For the text-containing cell, return its midpoint in (X, Y) coordinate format. 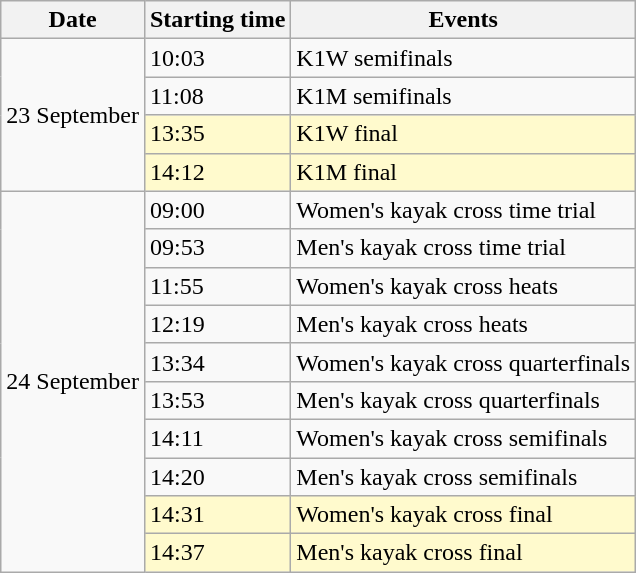
K1W final (464, 134)
11:08 (217, 96)
Men's kayak cross heats (464, 324)
12:19 (217, 324)
Women's kayak cross heats (464, 286)
Men's kayak cross time trial (464, 248)
09:53 (217, 248)
K1W semifinals (464, 58)
14:11 (217, 438)
14:20 (217, 477)
Women's kayak cross final (464, 515)
13:53 (217, 400)
Men's kayak cross final (464, 553)
14:31 (217, 515)
23 September (73, 115)
11:55 (217, 286)
13:35 (217, 134)
Starting time (217, 20)
Men's kayak cross semifinals (464, 477)
Events (464, 20)
09:00 (217, 210)
Men's kayak cross quarterfinals (464, 400)
10:03 (217, 58)
Women's kayak cross semifinals (464, 438)
Date (73, 20)
Women's kayak cross time trial (464, 210)
14:37 (217, 553)
14:12 (217, 172)
13:34 (217, 362)
Women's kayak cross quarterfinals (464, 362)
K1M final (464, 172)
K1M semifinals (464, 96)
24 September (73, 382)
